Return the [X, Y] coordinate for the center point of the cell that contains the specified text.  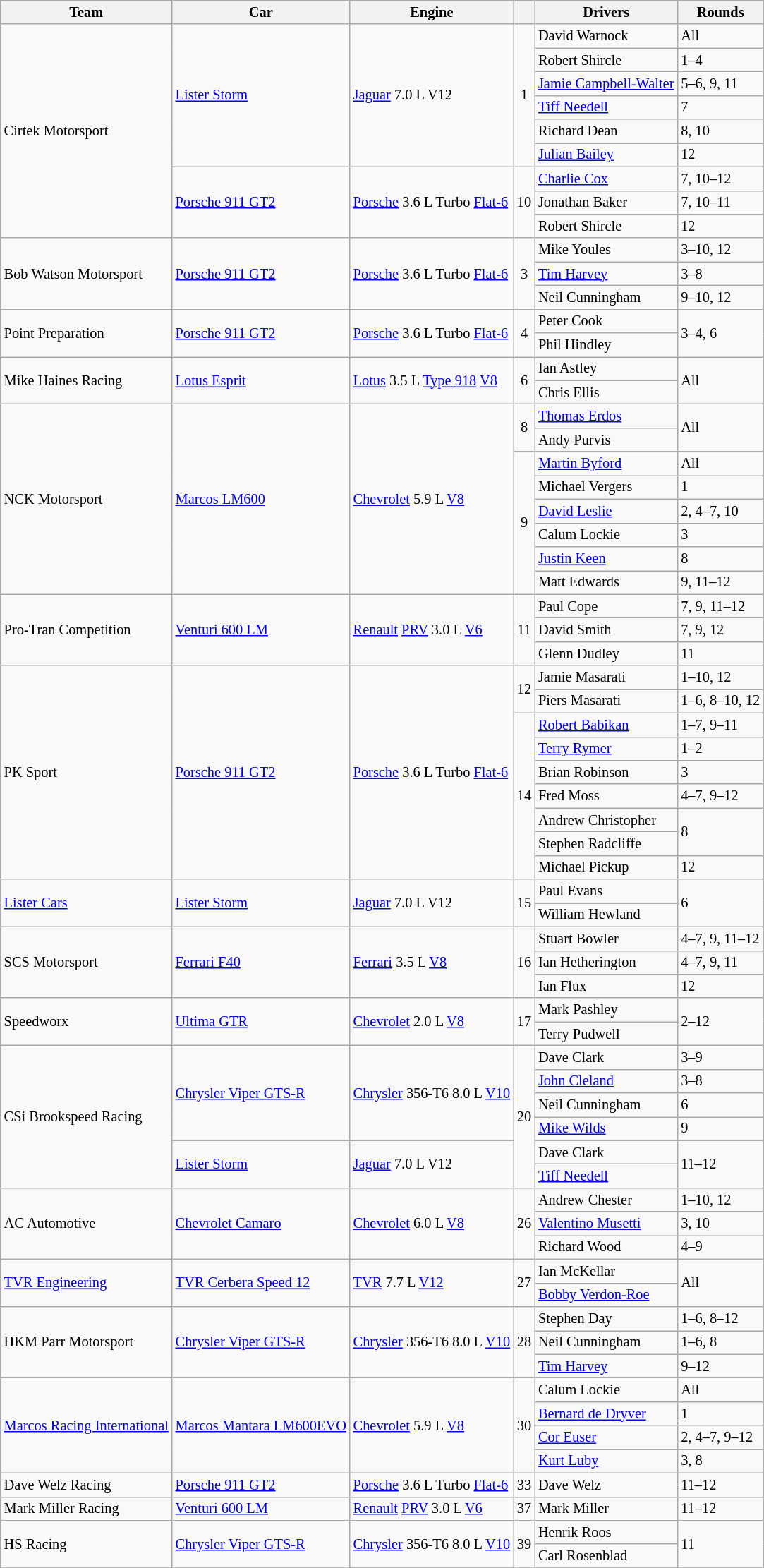
Julian Bailey [606, 155]
3, 8 [720, 1461]
Michael Pickup [606, 867]
Pro-Tran Competition [86, 629]
14 [524, 796]
Ian McKellar [606, 1271]
Terry Rymer [606, 749]
Team [86, 12]
39 [524, 1544]
Henrik Roos [606, 1532]
27 [524, 1283]
15 [524, 903]
Stephen Radcliffe [606, 843]
SCS Motorsport [86, 963]
33 [524, 1485]
Peter Cook [606, 321]
NCK Motorsport [86, 498]
Mike Wilds [606, 1128]
Paul Evans [606, 891]
Lotus Esprit [261, 380]
Piers Masarati [606, 701]
TVR Engineering [86, 1283]
7, 9, 12 [720, 629]
Thomas Erdos [606, 416]
Terry Pudwell [606, 1034]
Ferrari F40 [261, 963]
William Hewland [606, 915]
TVR Cerbera Speed 12 [261, 1283]
Mark Pashley [606, 1010]
Brian Robinson [606, 772]
7 [720, 107]
Marcos Racing International [86, 1425]
3–9 [720, 1057]
CSi Brookspeed Racing [86, 1116]
4–7, 9, 11–12 [720, 939]
Car [261, 12]
Ian Hetherington [606, 963]
17 [524, 1022]
PK Sport [86, 772]
4–9 [720, 1247]
TVR 7.7 L V12 [432, 1283]
Andrew Chester [606, 1200]
28 [524, 1342]
Charlie Cox [606, 179]
Rounds [720, 12]
Chevrolet Camaro [261, 1224]
Martin Byford [606, 464]
Michael Vergers [606, 487]
Jamie Campbell-Walter [606, 83]
Kurt Luby [606, 1461]
Stephen Day [606, 1318]
John Cleland [606, 1081]
8, 10 [720, 131]
Mark Miller Racing [86, 1509]
30 [524, 1425]
3–4, 6 [720, 333]
4–7, 9–12 [720, 796]
Point Preparation [86, 333]
AC Automotive [86, 1224]
37 [524, 1509]
Cirtek Motorsport [86, 131]
Justin Keen [606, 558]
1–6, 8–10, 12 [720, 701]
2, 4–7, 9–12 [720, 1437]
Richard Dean [606, 131]
David Warnock [606, 36]
7, 10–12 [720, 179]
2–12 [720, 1022]
5–6, 9, 11 [720, 83]
Paul Cope [606, 606]
Marcos LM600 [261, 498]
Ultima GTR [261, 1022]
9, 11–12 [720, 582]
16 [524, 963]
Matt Edwards [606, 582]
Jonathan Baker [606, 203]
Phil Hindley [606, 345]
Ian Astley [606, 368]
Speedworx [86, 1022]
Lister Cars [86, 903]
Stuart Bowler [606, 939]
Chris Ellis [606, 392]
Valentino Musetti [606, 1224]
1–2 [720, 749]
Robert Babikan [606, 725]
7, 9, 11–12 [720, 606]
Bob Watson Motorsport [86, 274]
9–12 [720, 1366]
Glenn Dudley [606, 653]
Cor Euser [606, 1437]
4–7, 9, 11 [720, 963]
1–4 [720, 60]
7, 10–11 [720, 203]
Mark Miller [606, 1509]
1–6, 8 [720, 1342]
HS Racing [86, 1544]
9–10, 12 [720, 297]
Ian Flux [606, 986]
David Leslie [606, 511]
3, 10 [720, 1224]
Chevrolet 6.0 L V8 [432, 1224]
Engine [432, 12]
3–10, 12 [720, 250]
Ferrari 3.5 L V8 [432, 963]
Bobby Verdon-Roe [606, 1295]
Dave Welz [606, 1485]
2, 4–7, 10 [720, 511]
Mike Youles [606, 250]
Fred Moss [606, 796]
1–7, 9–11 [720, 725]
26 [524, 1224]
David Smith [606, 629]
Dave Welz Racing [86, 1485]
Carl Rosenblad [606, 1556]
Andy Purvis [606, 440]
10 [524, 202]
Jamie Masarati [606, 677]
Bernard de Dryver [606, 1413]
Mike Haines Racing [86, 380]
Marcos Mantara LM600EVO [261, 1425]
Richard Wood [606, 1247]
4 [524, 333]
Lotus 3.5 L Type 918 V8 [432, 380]
HKM Parr Motorsport [86, 1342]
Drivers [606, 12]
20 [524, 1116]
1–6, 8–12 [720, 1318]
Andrew Christopher [606, 820]
Chevrolet 2.0 L V8 [432, 1022]
